For the text-containing cell, return its midpoint in [x, y] coordinate format. 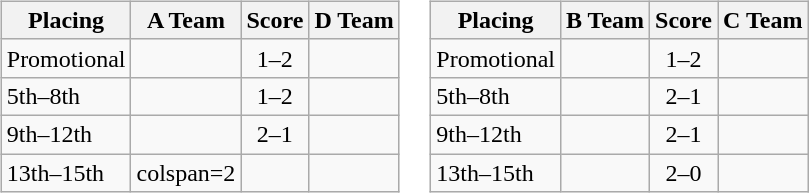
B Team [604, 20]
C Team [763, 20]
2–0 [684, 173]
colspan=2 [186, 173]
A Team [186, 20]
D Team [354, 20]
